From the cell containing the given text, extract its center point as [x, y] coordinate. 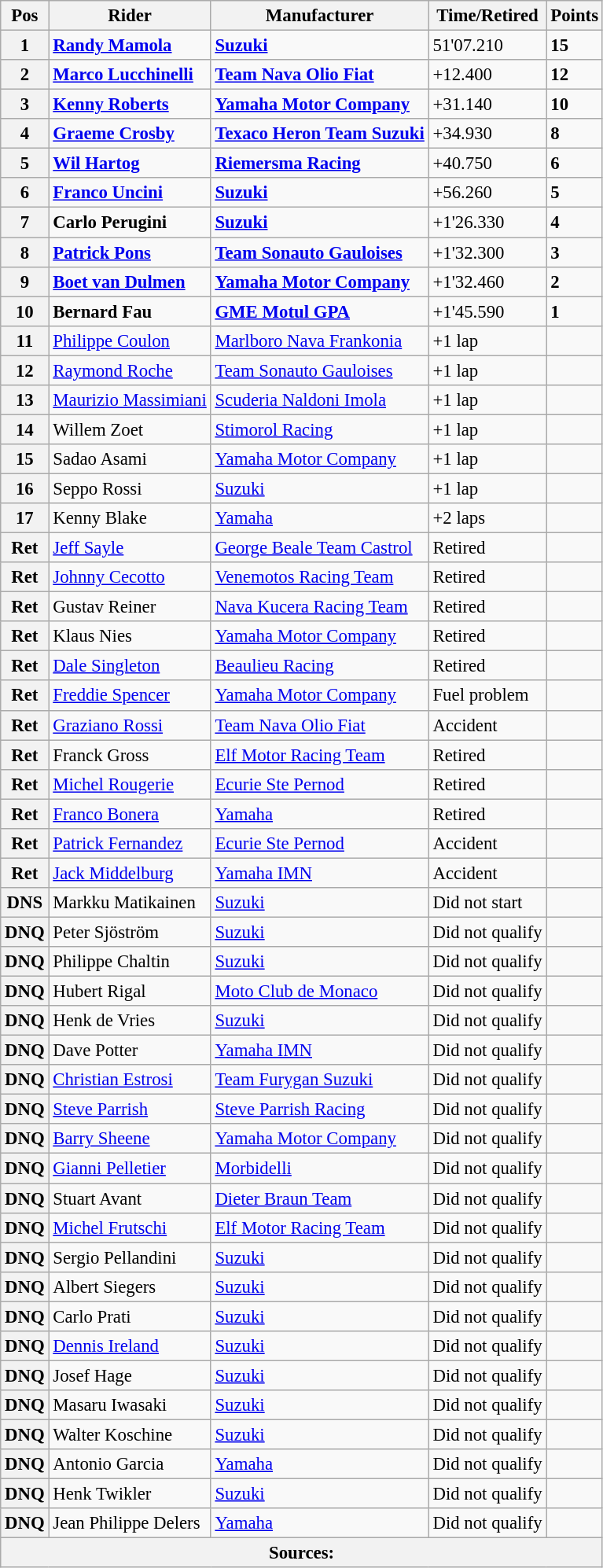
Patrick Fernandez [130, 844]
Kenny Blake [130, 518]
Randy Mamola [130, 46]
14 [25, 429]
11 [25, 340]
Dale Singleton [130, 666]
Beaulieu Racing [319, 666]
Sadao Asami [130, 459]
+1'26.330 [487, 223]
Freddie Spencer [130, 696]
Pos [25, 16]
Markku Matikainen [130, 903]
Jack Middelburg [130, 873]
17 [25, 518]
51'07.210 [487, 46]
+1'32.460 [487, 282]
Barry Sheene [130, 1139]
Christian Estrosi [130, 1080]
+2 laps [487, 518]
Franco Uncini [130, 193]
Graeme Crosby [130, 134]
Did not start [487, 903]
Steve Parrish [130, 1110]
Moto Club de Monaco [319, 992]
Michel Frutschi [130, 1228]
+40.750 [487, 164]
Hubert Rigal [130, 992]
Sources: [302, 1553]
Points [574, 16]
Team Furygan Suzuki [319, 1080]
Wil Hartog [130, 164]
Graziano Rossi [130, 725]
GME Motul GPA [319, 311]
Gustav Reiner [130, 607]
+56.260 [487, 193]
Dave Potter [130, 1051]
Franck Gross [130, 755]
Maurizio Massimiani [130, 400]
Franco Bonera [130, 814]
DNS [25, 903]
16 [25, 488]
Willem Zoet [130, 429]
Rider [130, 16]
Raymond Roche [130, 370]
Bernard Fau [130, 311]
Carlo Prati [130, 1316]
Morbidelli [319, 1169]
George Beale Team Castrol [319, 548]
Walter Koschine [130, 1434]
+1'45.590 [487, 311]
Michel Rougerie [130, 784]
+34.930 [487, 134]
Albert Siegers [130, 1286]
Texaco Heron Team Suzuki [319, 134]
Seppo Rossi [130, 488]
Fuel problem [487, 696]
Venemotos Racing Team [319, 577]
Jean Philippe Delers [130, 1523]
Philippe Chaltin [130, 962]
Antonio Garcia [130, 1464]
Peter Sjöström [130, 932]
Riemersma Racing [319, 164]
Gianni Pelletier [130, 1169]
Sergio Pellandini [130, 1257]
Scuderia Naldoni Imola [319, 400]
13 [25, 400]
Stuart Avant [130, 1198]
Klaus Nies [130, 636]
Time/Retired [487, 16]
Boet van Dulmen [130, 282]
Steve Parrish Racing [319, 1110]
Henk Twikler [130, 1494]
Jeff Sayle [130, 548]
+12.400 [487, 75]
Dennis Ireland [130, 1346]
9 [25, 282]
Henk de Vries [130, 1021]
Josef Hage [130, 1375]
Carlo Perugini [130, 223]
Manufacturer [319, 16]
Dieter Braun Team [319, 1198]
Marco Lucchinelli [130, 75]
Nava Kucera Racing Team [319, 607]
+31.140 [487, 105]
Masaru Iwasaki [130, 1405]
Philippe Coulon [130, 340]
+1'32.300 [487, 252]
Marlboro Nava Frankonia [319, 340]
Kenny Roberts [130, 105]
Patrick Pons [130, 252]
Stimorol Racing [319, 429]
7 [25, 223]
Johnny Cecotto [130, 577]
